For the text-containing cell, return its midpoint in (x, y) coordinate format. 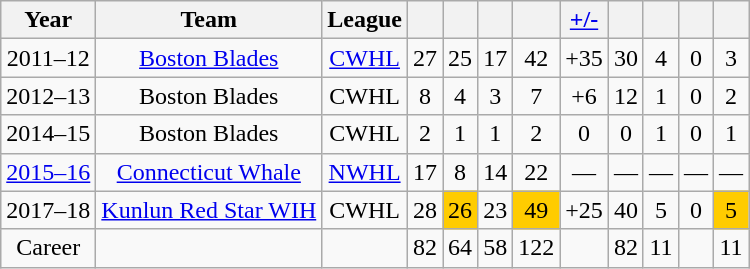
2012–13 (48, 96)
NWHL (365, 172)
12 (626, 96)
+6 (584, 96)
64 (460, 248)
Career (48, 248)
58 (496, 248)
2015–16 (48, 172)
Kunlun Red Star WIH (209, 210)
28 (424, 210)
23 (496, 210)
+35 (584, 58)
22 (536, 172)
42 (536, 58)
14 (496, 172)
+/- (584, 20)
2011–12 (48, 58)
+25 (584, 210)
49 (536, 210)
Team (209, 20)
27 (424, 58)
30 (626, 58)
7 (536, 96)
2014–15 (48, 134)
40 (626, 210)
League (365, 20)
26 (460, 210)
Year (48, 20)
Connecticut Whale (209, 172)
25 (460, 58)
122 (536, 248)
2017–18 (48, 210)
